Return [X, Y] of the center of cell containing provided text 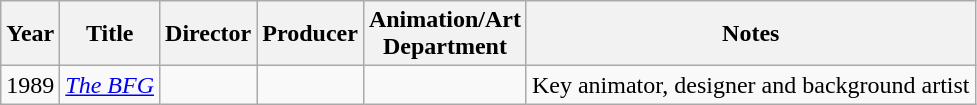
The BFG [110, 85]
Title [110, 34]
Director [208, 34]
Year [30, 34]
1989 [30, 85]
Animation/ArtDepartment [444, 34]
Producer [310, 34]
Notes [750, 34]
Key animator, designer and background artist [750, 85]
